Identify which cell holds the provided text, then report its (x, y) central coordinate. 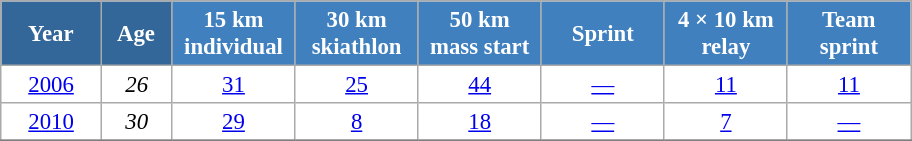
Age (136, 34)
4 × 10 km relay (726, 34)
31 (234, 85)
30 (136, 122)
Team sprint (848, 34)
Sprint (602, 34)
7 (726, 122)
15 km individual (234, 34)
29 (234, 122)
50 km mass start (480, 34)
26 (136, 85)
44 (480, 85)
18 (480, 122)
Year (52, 34)
25 (356, 85)
8 (356, 122)
2010 (52, 122)
30 km skiathlon (356, 34)
2006 (52, 85)
